Identify which cell holds the provided text, then report its (X, Y) central coordinate. 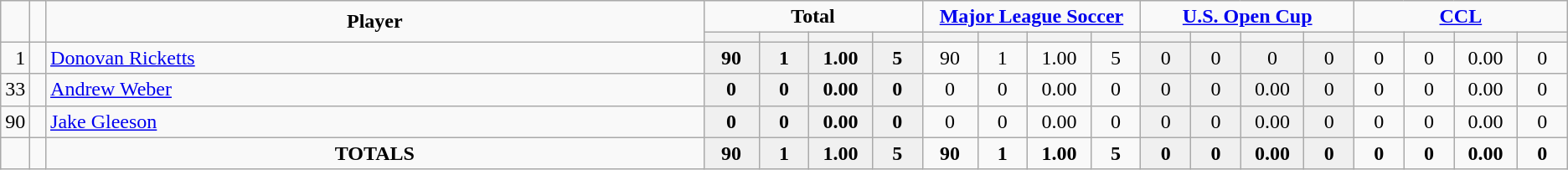
33 (15, 90)
U.S. Open Cup (1248, 17)
Total (812, 17)
Andrew Weber (375, 90)
CCL (1461, 17)
Player (375, 22)
Major League Soccer (1032, 17)
TOTALS (375, 153)
Jake Gleeson (375, 121)
Donovan Ricketts (375, 58)
